Extract the [x, y] coordinate from the center of the cell holding the provided text.  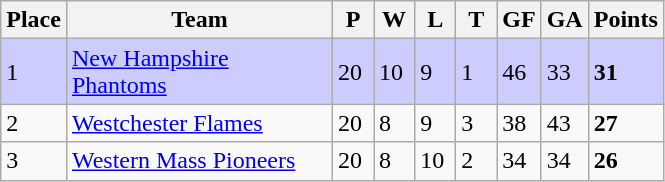
38 [519, 123]
GA [564, 20]
Western Mass Pioneers [199, 161]
46 [519, 72]
27 [626, 123]
New Hampshire Phantoms [199, 72]
33 [564, 72]
Place [34, 20]
L [436, 20]
W [394, 20]
T [476, 20]
GF [519, 20]
P [354, 20]
Points [626, 20]
26 [626, 161]
43 [564, 123]
31 [626, 72]
Westchester Flames [199, 123]
Team [199, 20]
